Search for the cell housing the specified text and yield its (x, y) center coordinate. 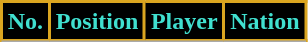
No. (26, 22)
Nation (265, 22)
Player (184, 22)
Position (96, 22)
